Scan for the cell matching the given text and deliver its [X, Y] coordinate at center. 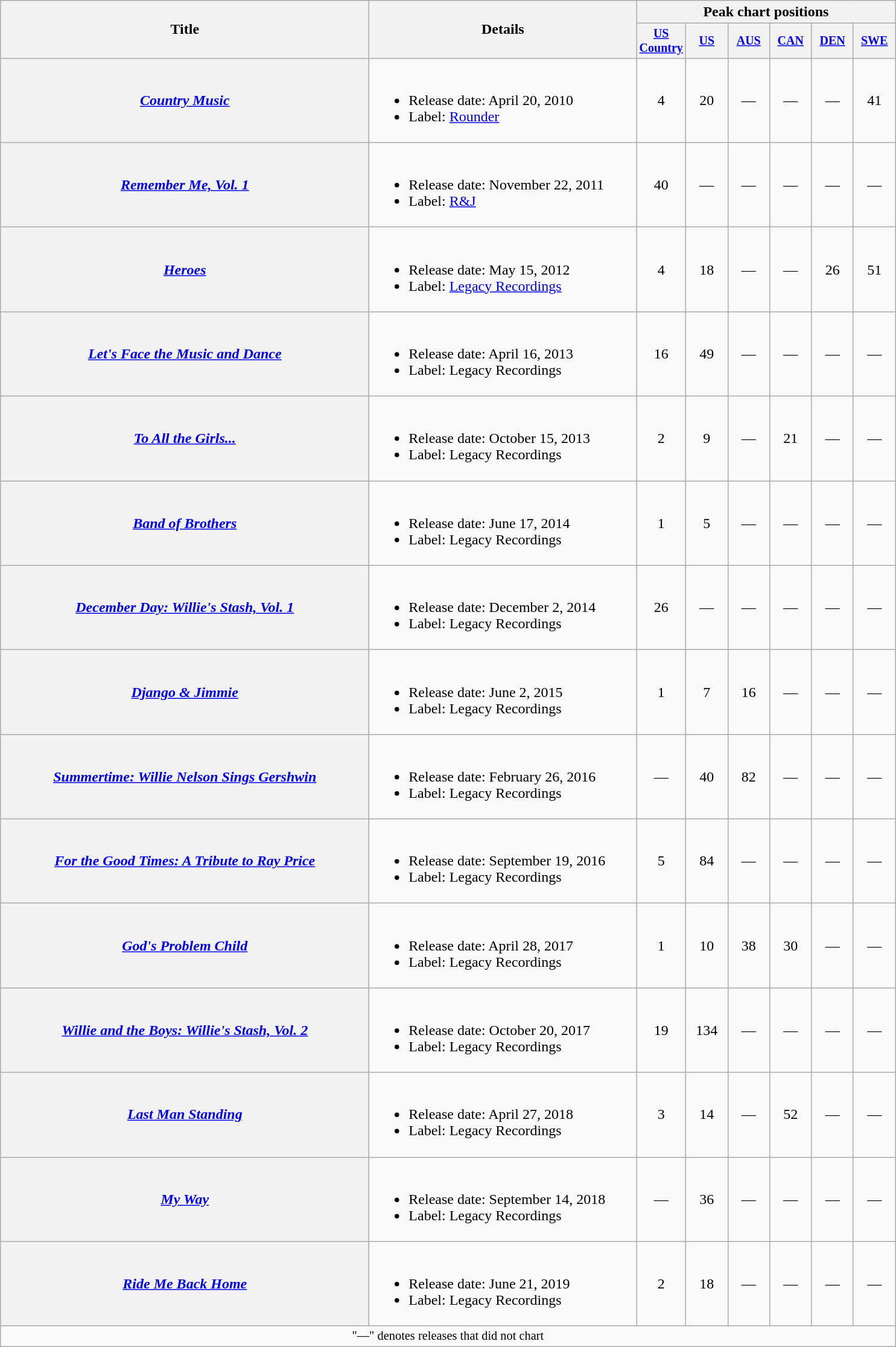
Django & Jimmie [185, 692]
Peak chart positions [766, 12]
US [707, 41]
AUS [748, 41]
84 [707, 861]
21 [790, 439]
10 [707, 946]
For the Good Times: A Tribute to Ray Price [185, 861]
Release date: June 2, 2015Label: Legacy Recordings [503, 692]
49 [707, 354]
Details [503, 30]
14 [707, 1115]
Release date: June 21, 2019Label: Legacy Recordings [503, 1284]
7 [707, 692]
30 [790, 946]
God's Problem Child [185, 946]
41 [874, 100]
My Way [185, 1199]
CAN [790, 41]
SWE [874, 41]
52 [790, 1115]
Release date: April 27, 2018Label: Legacy Recordings [503, 1115]
Heroes [185, 269]
"—" denotes releases that did not chart [448, 1336]
Release date: June 17, 2014Label: Legacy Recordings [503, 523]
Release date: October 20, 2017Label: Legacy Recordings [503, 1030]
82 [748, 777]
Release date: September 14, 2018Label: Legacy Recordings [503, 1199]
Country Music [185, 100]
Release date: September 19, 2016Label: Legacy Recordings [503, 861]
Last Man Standing [185, 1115]
Release date: December 2, 2014Label: Legacy Recordings [503, 608]
Release date: April 28, 2017Label: Legacy Recordings [503, 946]
Release date: April 20, 2010Label: Rounder [503, 100]
19 [661, 1030]
Let's Face the Music and Dance [185, 354]
9 [707, 439]
Release date: May 15, 2012Label: Legacy Recordings [503, 269]
Band of Brothers [185, 523]
Release date: November 22, 2011Label: R&J [503, 185]
Willie and the Boys: Willie's Stash, Vol. 2 [185, 1030]
Title [185, 30]
Summertime: Willie Nelson Sings Gershwin [185, 777]
Release date: October 15, 2013Label: Legacy Recordings [503, 439]
Release date: April 16, 2013Label: Legacy Recordings [503, 354]
US Country [661, 41]
Remember Me, Vol. 1 [185, 185]
38 [748, 946]
20 [707, 100]
134 [707, 1030]
December Day: Willie's Stash, Vol. 1 [185, 608]
36 [707, 1199]
3 [661, 1115]
Ride Me Back Home [185, 1284]
51 [874, 269]
To All the Girls... [185, 439]
DEN [833, 41]
Release date: February 26, 2016Label: Legacy Recordings [503, 777]
